Determine the (X, Y) coordinate at the center of the cell enclosing the given text.  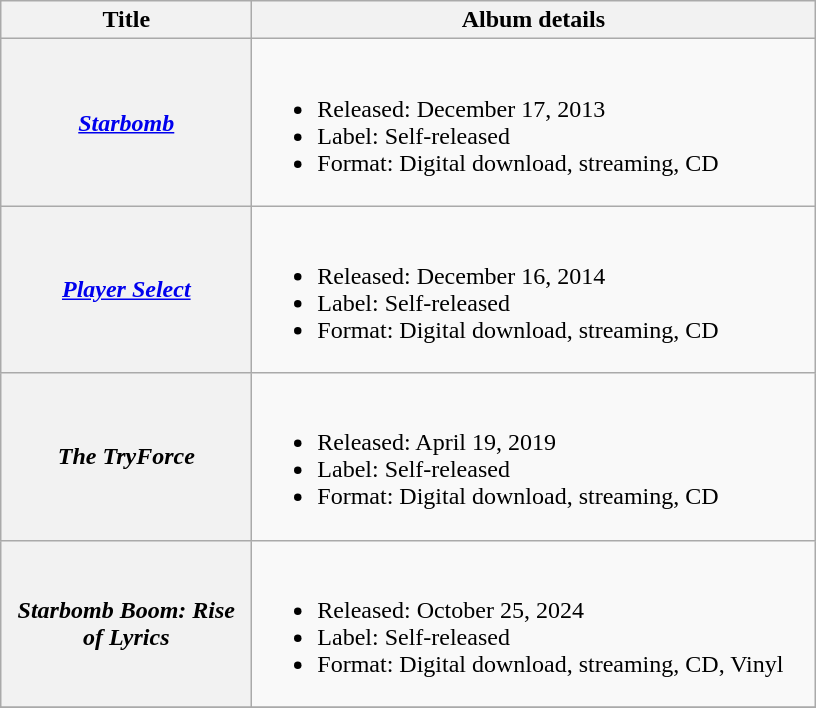
Released: December 17, 2013Label: Self-releasedFormat: Digital download, streaming, CD (534, 122)
Released: October 25, 2024Label: Self-releasedFormat: Digital download, streaming, CD, Vinyl (534, 624)
The TryForce (126, 456)
Title (126, 20)
Starbomb Boom: Rise of Lyrics (126, 624)
Released: December 16, 2014Label: Self-releasedFormat: Digital download, streaming, CD (534, 290)
Album details (534, 20)
Starbomb (126, 122)
Released: April 19, 2019Label: Self-releasedFormat: Digital download, streaming, CD (534, 456)
Player Select (126, 290)
